Scan for the cell matching the given text and deliver its [x, y] coordinate at center. 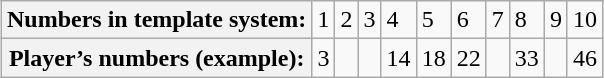
46 [584, 58]
22 [468, 58]
7 [498, 20]
8 [526, 20]
1 [324, 20]
14 [398, 58]
2 [346, 20]
6 [468, 20]
9 [556, 20]
5 [434, 20]
4 [398, 20]
10 [584, 20]
Player’s numbers (example): [157, 58]
Numbers in template system: [157, 20]
18 [434, 58]
33 [526, 58]
